Extract the (x, y) coordinate from the center of the cell holding the provided text.  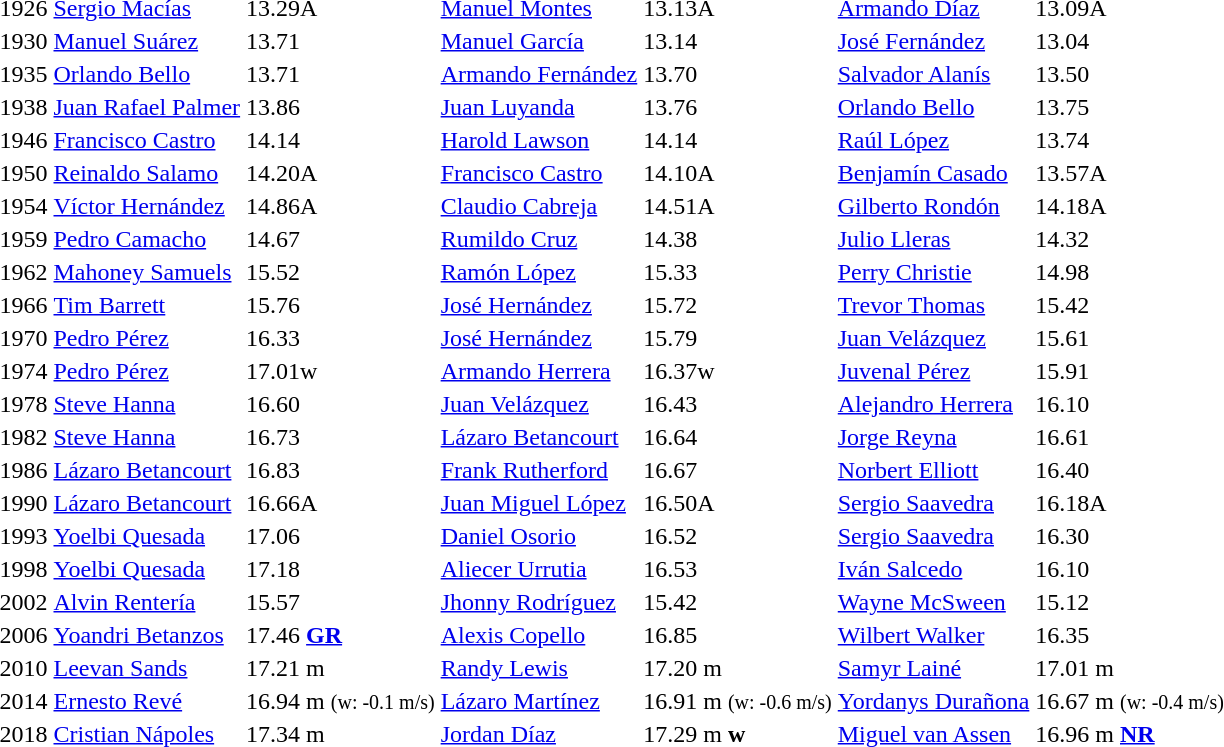
Samyr Lainé (934, 668)
Randy Lewis (539, 668)
15.33 (738, 272)
Armando Fernández (539, 74)
Raúl López (934, 140)
14.51A (738, 206)
Leevan Sands (147, 668)
13.14 (738, 41)
15.79 (738, 338)
15.76 (341, 305)
Lázaro Martínez (539, 701)
Wilbert Walker (934, 635)
Reinaldo Salamo (147, 173)
16.50A (738, 503)
Trevor Thomas (934, 305)
17.18 (341, 569)
Juvenal Pérez (934, 371)
17.06 (341, 536)
16.60 (341, 404)
16.37w (738, 371)
Manuel Suárez (147, 41)
Armando Herrera (539, 371)
16.64 (738, 437)
Mahoney Samuels (147, 272)
16.94 m (w: -0.1 m/s) (341, 701)
17.20 m (738, 668)
Salvador Alanís (934, 74)
Pedro Camacho (147, 239)
Tim Barrett (147, 305)
17.46 GR (341, 635)
Benjamín Casado (934, 173)
Perry Christie (934, 272)
Juan Luyanda (539, 107)
Víctor Hernández (147, 206)
Norbert Elliott (934, 470)
Harold Lawson (539, 140)
Julio Lleras (934, 239)
14.38 (738, 239)
Aliecer Urrutia (539, 569)
Juan Rafael Palmer (147, 107)
Alejandro Herrera (934, 404)
Yoandri Betanzos (147, 635)
16.73 (341, 437)
16.33 (341, 338)
16.91 m (w: -0.6 m/s) (738, 701)
13.86 (341, 107)
Rumildo Cruz (539, 239)
Gilberto Rondón (934, 206)
Ernesto Revé (147, 701)
16.83 (341, 470)
16.66A (341, 503)
15.72 (738, 305)
15.57 (341, 602)
Iván Salcedo (934, 569)
15.52 (341, 272)
16.85 (738, 635)
Manuel García (539, 41)
Wayne McSween (934, 602)
Daniel Osorio (539, 536)
Yordanys Durañona (934, 701)
14.20A (341, 173)
Claudio Cabreja (539, 206)
17.01w (341, 371)
16.67 (738, 470)
17.21 m (341, 668)
16.52 (738, 536)
14.67 (341, 239)
Ramón López (539, 272)
Frank Rutherford (539, 470)
Juan Miguel López (539, 503)
14.10A (738, 173)
Jhonny Rodríguez (539, 602)
Alvin Rentería (147, 602)
16.53 (738, 569)
13.76 (738, 107)
Alexis Copello (539, 635)
José Fernández (934, 41)
13.70 (738, 74)
14.86A (341, 206)
Jorge Reyna (934, 437)
16.43 (738, 404)
15.42 (738, 602)
